Provide the (x, y) coordinate of the cell's center where the given text is located.  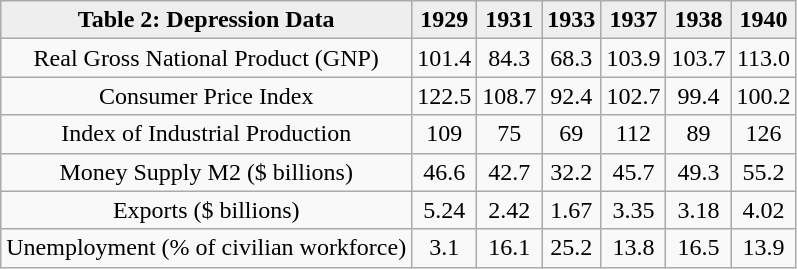
3.1 (444, 248)
49.3 (698, 172)
1931 (510, 20)
1933 (572, 20)
102.7 (634, 96)
16.1 (510, 248)
16.5 (698, 248)
Money Supply M2 ($ billions) (206, 172)
101.4 (444, 58)
84.3 (510, 58)
99.4 (698, 96)
112 (634, 134)
100.2 (764, 96)
92.4 (572, 96)
2.42 (510, 210)
68.3 (572, 58)
Real Gross National Product (GNP) (206, 58)
55.2 (764, 172)
1929 (444, 20)
109 (444, 134)
69 (572, 134)
Index of Industrial Production (206, 134)
1938 (698, 20)
108.7 (510, 96)
126 (764, 134)
46.6 (444, 172)
89 (698, 134)
13.8 (634, 248)
Consumer Price Index (206, 96)
25.2 (572, 248)
32.2 (572, 172)
13.9 (764, 248)
45.7 (634, 172)
103.9 (634, 58)
4.02 (764, 210)
Table 2: Depression Data (206, 20)
1.67 (572, 210)
Unemployment (% of civilian workforce) (206, 248)
103.7 (698, 58)
113.0 (764, 58)
Exports ($ billions) (206, 210)
5.24 (444, 210)
122.5 (444, 96)
3.18 (698, 210)
3.35 (634, 210)
75 (510, 134)
42.7 (510, 172)
1937 (634, 20)
1940 (764, 20)
